Capture the cell that displays the provided text and extract its [X, Y] central coordinate. 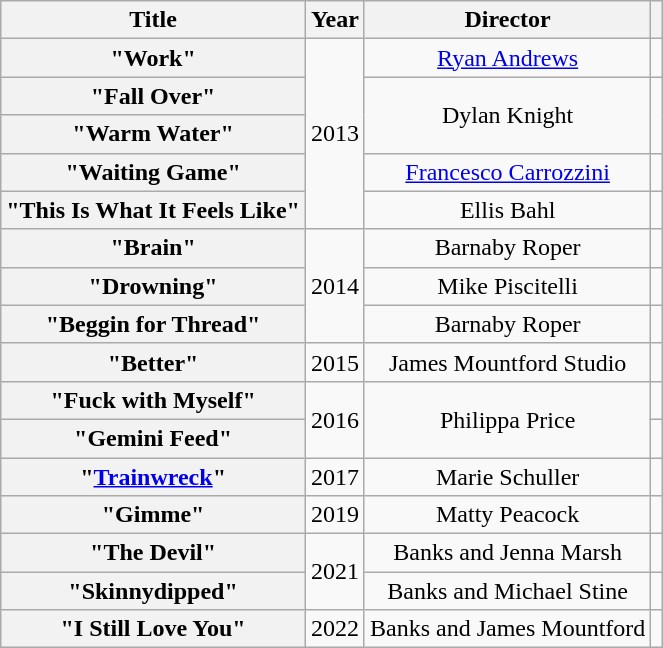
James Mountford Studio [507, 362]
Title [154, 20]
Ellis Bahl [507, 210]
Francesco Carrozzini [507, 172]
Philippa Price [507, 419]
Director [507, 20]
2019 [334, 515]
"Beggin for Thread" [154, 324]
"Work" [154, 58]
"Waiting Game" [154, 172]
"This Is What It Feels Like" [154, 210]
"Fall Over" [154, 96]
Year [334, 20]
"I Still Love You" [154, 629]
2016 [334, 419]
"The Devil" [154, 553]
2014 [334, 286]
2022 [334, 629]
"Warm Water" [154, 134]
Ryan Andrews [507, 58]
"Drowning" [154, 286]
Banks and Jenna Marsh [507, 553]
"Skinnydipped" [154, 591]
2015 [334, 362]
Matty Peacock [507, 515]
"Better" [154, 362]
2021 [334, 572]
Banks and Michael Stine [507, 591]
"Gimme" [154, 515]
Marie Schuller [507, 477]
"Gemini Feed" [154, 438]
Dylan Knight [507, 115]
Banks and James Mountford [507, 629]
"Trainwreck" [154, 477]
2017 [334, 477]
"Brain" [154, 248]
Mike Piscitelli [507, 286]
"Fuck with Myself" [154, 400]
2013 [334, 134]
